Pinpoint the cell where the given text exists, returning its (X, Y) midpoint coordinate. 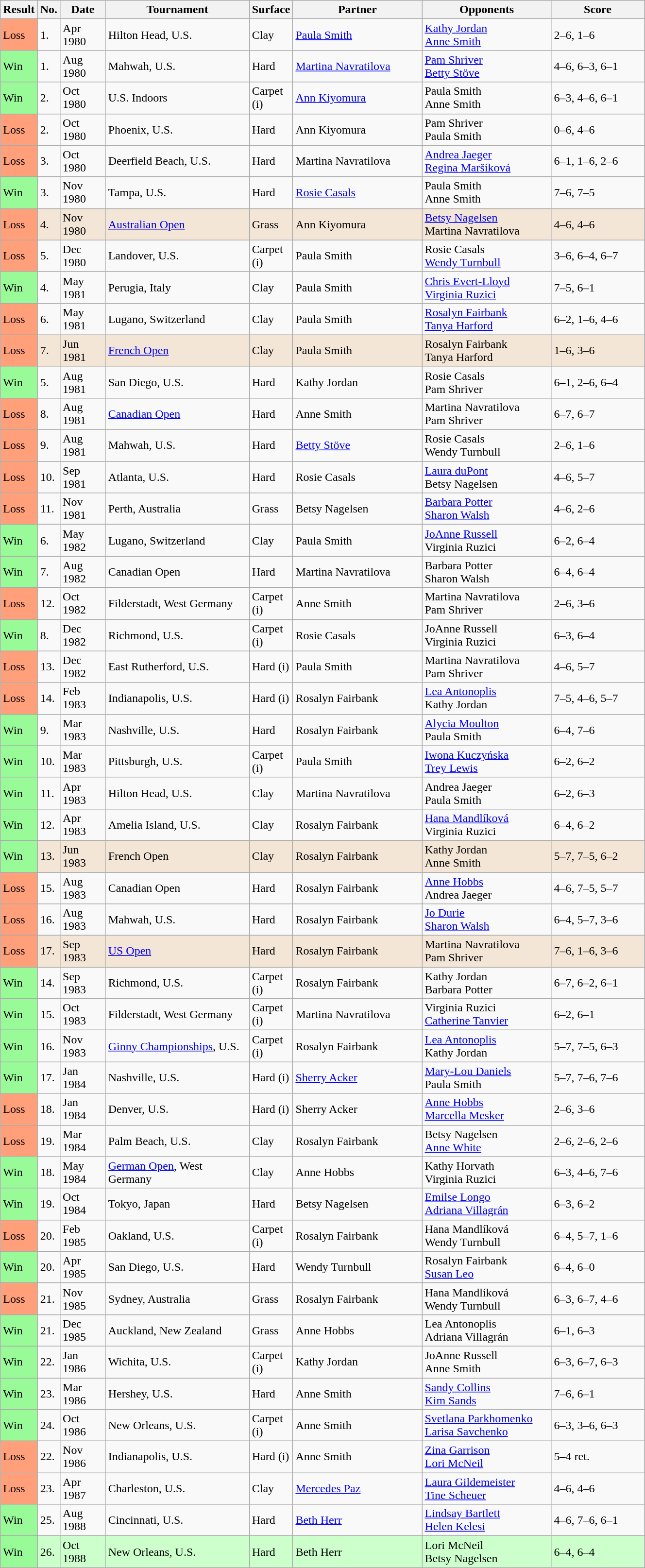
Wichita, U.S. (177, 1362)
6–7, 6–2, 6–1 (597, 983)
Betsy Nagelsen Anne White (487, 1141)
Mercedes Paz (357, 1488)
Kathy Jordan Barbara Potter (487, 983)
Ginny Championships, U.S. (177, 1046)
Surface (271, 10)
6–1, 2–6, 6–4 (597, 382)
3–6, 6–4, 6–7 (597, 256)
Opponents (487, 10)
Andrea Jaeger Paula Smith (487, 793)
Anne Hobbs Andrea Jaeger (487, 888)
6–3, 3–6, 6–3 (597, 1425)
Oct 1986 (83, 1425)
Oct 1982 (83, 603)
Jan 1986 (83, 1362)
Laura duPont Betsy Nagelsen (487, 477)
6–4, 5–7, 3–6 (597, 920)
6–3, 6–7, 6–3 (597, 1362)
Sandy Collins Kim Sands (487, 1393)
Betsy Nagelsen Martina Navratilova (487, 224)
Nov 1983 (83, 1046)
Wendy Turnbull (357, 1267)
Sydney, Australia (177, 1299)
6–4, 5–7, 1–6 (597, 1236)
Mar 1986 (83, 1393)
No. (49, 10)
Apr 1980 (83, 35)
4–6, 7–5, 5–7 (597, 888)
Pam Shriver Paula Smith (487, 129)
Cincinnati, U.S. (177, 1520)
Perugia, Italy (177, 288)
Hana Mandlíková Virginia Ruzici (487, 825)
Lea Antonoplis Adriana Villagrán (487, 1330)
Oakland, U.S. (177, 1236)
Kathy Horvath Virginia Ruzici (487, 1173)
Emilse Longo Adriana Villagrán (487, 1204)
6–2, 6–3 (597, 793)
6–3, 4–6, 7–6 (597, 1173)
Tokyo, Japan (177, 1204)
6–2, 1–6, 4–6 (597, 319)
4–6, 7–6, 6–1 (597, 1520)
4–6, 2–6 (597, 509)
Aug 1982 (83, 572)
Zina Garrison Lori McNeil (487, 1457)
Apr 1985 (83, 1267)
Aug 1980 (83, 66)
Jun 1983 (83, 856)
Denver, U.S. (177, 1109)
Anne Hobbs Marcella Mesker (487, 1109)
Amelia Island, U.S. (177, 825)
Oct 1988 (83, 1551)
6–4, 7–6 (597, 730)
Alycia Moulton Paula Smith (487, 730)
Rosie Casals Pam Shriver (487, 382)
5–7, 7–5, 6–2 (597, 856)
Apr 1987 (83, 1488)
6–3, 6–7, 4–6 (597, 1299)
Chris Evert-Lloyd Virginia Ruzici (487, 288)
6–4, 6–0 (597, 1267)
Oct 1984 (83, 1204)
Feb 1985 (83, 1236)
Auckland, New Zealand (177, 1330)
Score (597, 10)
Landover, U.S. (177, 256)
Nov 1981 (83, 509)
Tournament (177, 10)
Australian Open (177, 224)
Partner (357, 10)
7–5, 6–1 (597, 288)
Svetlana Parkhomenko Larisa Savchenko (487, 1425)
2–6, 2–6, 2–6 (597, 1141)
Mary-Lou Daniels Paula Smith (487, 1077)
7–5, 4–6, 5–7 (597, 699)
Date (83, 10)
6–3, 6–4 (597, 635)
Lindsay Bartlett Helen Kelesi (487, 1520)
Nov 1985 (83, 1299)
Charleston, U.S. (177, 1488)
Feb 1983 (83, 699)
7–6, 7–5 (597, 192)
Tampa, U.S. (177, 192)
Phoenix, U.S. (177, 129)
6–3, 6–2 (597, 1204)
7–6, 1–6, 3–6 (597, 951)
6–4, 6–2 (597, 825)
25. (49, 1520)
6–2, 6–2 (597, 762)
Dec 1980 (83, 256)
US Open (177, 951)
Rosalyn Fairbank Susan Leo (487, 1267)
5–4 ret. (597, 1457)
5–7, 7–6, 7–6 (597, 1077)
24. (49, 1425)
Laura Gildemeister Tine Scheuer (487, 1488)
May 1984 (83, 1173)
East Rutherford, U.S. (177, 666)
6–3, 4–6, 6–1 (597, 98)
Andrea Jaeger Regina Maršíková (487, 161)
Jun 1981 (83, 351)
Betty Stöve (357, 446)
May 1982 (83, 540)
Nov 1986 (83, 1457)
6–2, 6–1 (597, 1014)
Lori McNeil Betsy Nagelsen (487, 1551)
1–6, 3–6 (597, 351)
6–1, 6–3 (597, 1330)
6–7, 6–7 (597, 414)
5–7, 7–5, 6–3 (597, 1046)
4–6, 6–3, 6–1 (597, 66)
Result (19, 10)
Atlanta, U.S. (177, 477)
Hershey, U.S. (177, 1393)
Iwona Kuczyńska Trey Lewis (487, 762)
Perth, Australia (177, 509)
Pam Shriver Betty Stöve (487, 66)
Aug 1988 (83, 1520)
6–2, 6–4 (597, 540)
7–6, 6–1 (597, 1393)
Pittsburgh, U.S. (177, 762)
0–6, 4–6 (597, 129)
JoAnne Russell Anne Smith (487, 1362)
Oct 1983 (83, 1014)
6–1, 1–6, 2–6 (597, 161)
Deerfield Beach, U.S. (177, 161)
Sep 1981 (83, 477)
Virginia Ruzici Catherine Tanvier (487, 1014)
Mar 1984 (83, 1141)
Jo Durie Sharon Walsh (487, 920)
Palm Beach, U.S. (177, 1141)
German Open, West Germany (177, 1173)
Dec 1985 (83, 1330)
U.S. Indoors (177, 98)
26. (49, 1551)
